Return (x, y) of the center of cell containing provided text 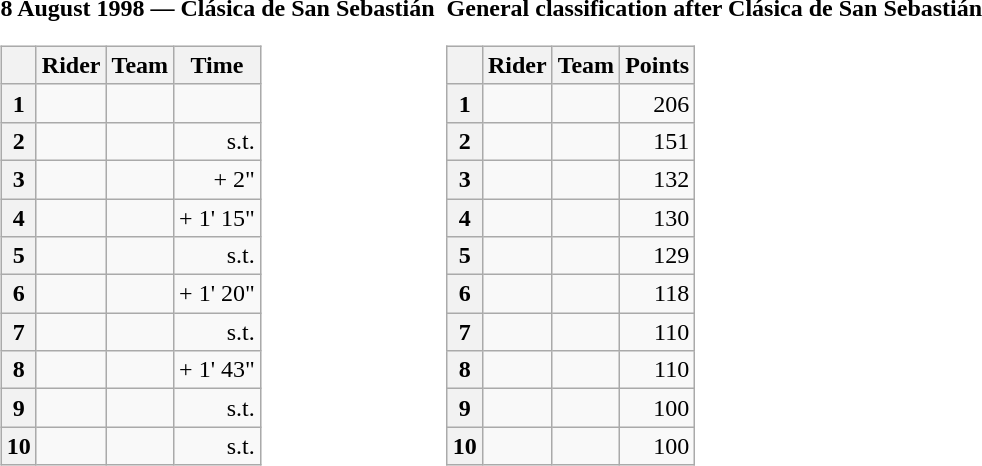
+ 1' 20" (218, 294)
Points (658, 65)
Time (218, 65)
130 (658, 217)
118 (658, 294)
132 (658, 179)
206 (658, 103)
+ 1' 15" (218, 217)
+ 1' 43" (218, 370)
151 (658, 141)
129 (658, 256)
+ 2" (218, 179)
